Capture the cell that displays the provided text and extract its (X, Y) central coordinate. 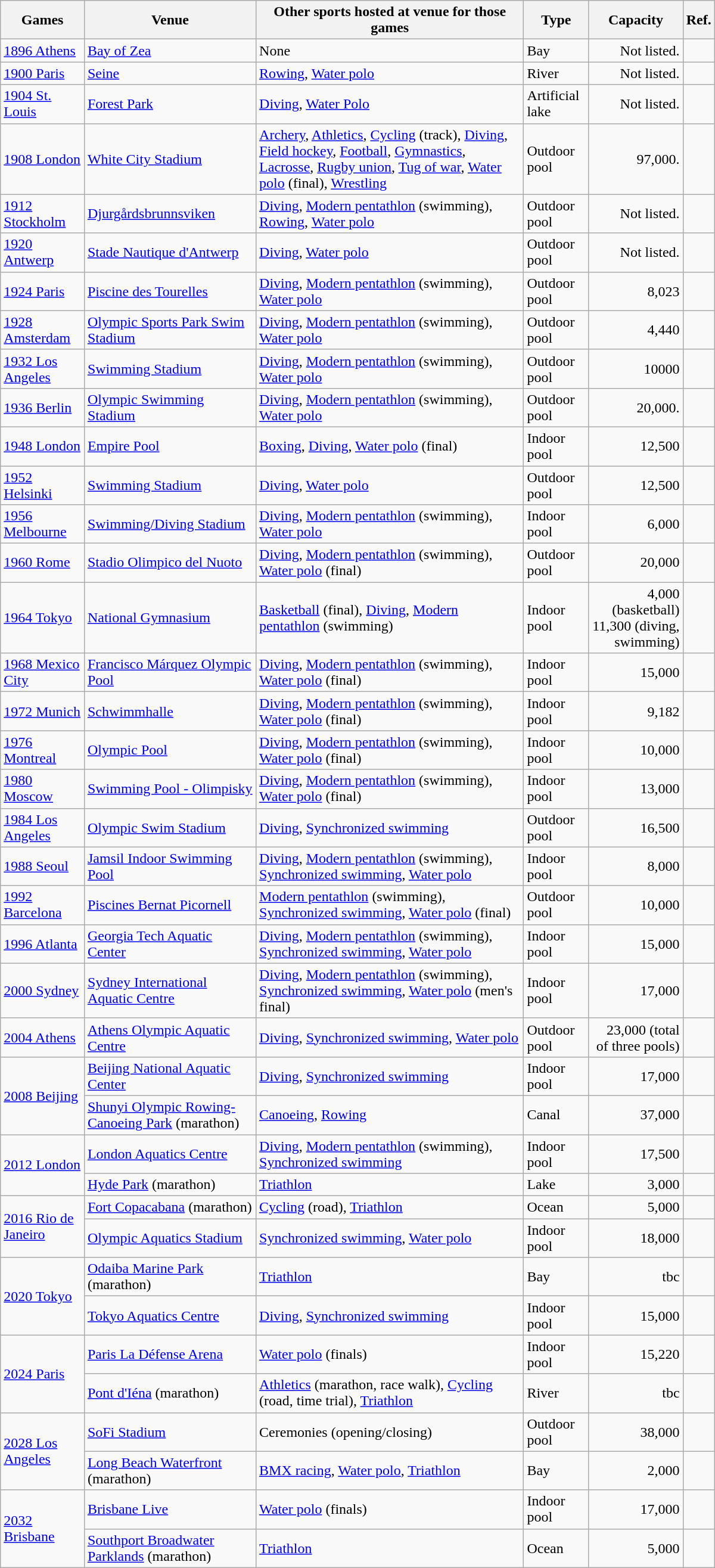
1948 London (43, 446)
National Gymnasium (170, 617)
Canoeing, Rowing (390, 1114)
Athens Olympic Aquatic Centre (170, 1037)
None (390, 51)
8,023 (636, 291)
Bay of Zea (170, 51)
18,000 (636, 1238)
1964 Tokyo (43, 617)
13,000 (636, 789)
2020 Tokyo (43, 1296)
Canal (557, 1114)
10000 (636, 368)
2,000 (636, 1471)
Diving, Synchronized swimming, Water polo (390, 1037)
Hyde Park (marathon) (170, 1185)
2008 Beijing (43, 1095)
1976 Montreal (43, 750)
37,000 (636, 1114)
2032 Brisbane (43, 1529)
Capacity (636, 20)
9,182 (636, 712)
Diving, Modern pentathlon (swimming), Rowing, Water polo (390, 213)
Modern pentathlon (swimming), Synchronized swimming, Water polo (final) (390, 905)
London Aquatics Centre (170, 1154)
Rowing, Water polo (390, 73)
1924 Paris (43, 291)
Diving, Water Polo (390, 104)
Type (557, 20)
Southport Broadwater Parklands (marathon) (170, 1548)
2028 Los Angeles (43, 1451)
Shunyi Olympic Rowing-Canoeing Park (marathon) (170, 1114)
1900 Paris (43, 73)
16,500 (636, 827)
Diving, Modern pentathlon (swimming), Synchronized swimming (390, 1154)
1936 Berlin (43, 408)
Odaiba Marine Park (marathon) (170, 1277)
1996 Atlanta (43, 944)
1992 Barcelona (43, 905)
2016 Rio de Janeiro (43, 1227)
8,000 (636, 867)
Empire Pool (170, 446)
Fort Copacabana (marathon) (170, 1207)
1908 London (43, 159)
Other sports hosted at venue for those games (390, 20)
1988 Seoul (43, 867)
17,500 (636, 1154)
23,000 (total of three pools) (636, 1037)
Olympic Aquatics Stadium (170, 1238)
Swimming Pool - Olimpisky (170, 789)
Archery, Athletics, Cycling (track), Diving, Field hockey, Football, Gymnastics, Lacrosse, Rugby union, Tug of war, Water polo (final), Wrestling (390, 159)
1928 Amsterdam (43, 330)
Seine (170, 73)
Sydney International Aquatic Centre (170, 991)
Djurgårdsbrunnsviken (170, 213)
Forest Park (170, 104)
Ceremonies (opening/closing) (390, 1432)
SoFi Stadium (170, 1432)
97,000. (636, 159)
White City Stadium (170, 159)
6,000 (636, 524)
38,000 (636, 1432)
Games (43, 20)
15,220 (636, 1354)
1932 Los Angeles (43, 368)
BMX racing, Water polo, Triathlon (390, 1471)
4,440 (636, 330)
1980 Moscow (43, 789)
1972 Munich (43, 712)
2024 Paris (43, 1374)
Olympic Sports Park Swim Stadium (170, 330)
Basketball (final), Diving, Modern pentathlon (swimming) (390, 617)
Long Beach Waterfront (marathon) (170, 1471)
1968 Mexico City (43, 672)
Beijing National Aquatic Center (170, 1076)
1984 Los Angeles (43, 827)
Georgia Tech Aquatic Center (170, 944)
Venue (170, 20)
Synchronized swimming, Water polo (390, 1238)
1960 Rome (43, 563)
1920 Antwerp (43, 253)
2004 Athens (43, 1037)
Olympic Swimming Stadium (170, 408)
1904 St. Louis (43, 104)
Paris La Défense Arena (170, 1354)
3,000 (636, 1185)
Diving, Modern pentathlon (swimming), Synchronized swimming, Water polo (men's final) (390, 991)
20,000. (636, 408)
Piscine des Tourelles (170, 291)
Francisco Márquez Olympic Pool (170, 672)
Swimming/Diving Stadium (170, 524)
Schwimmhalle (170, 712)
Brisbane Live (170, 1509)
1896 Athens (43, 51)
Stadio Olimpico del Nuoto (170, 563)
Boxing, Diving, Water polo (final) (390, 446)
Olympic Swim Stadium (170, 827)
1952 Helsinki (43, 485)
Pont d'Iéna (marathon) (170, 1393)
2012 London (43, 1166)
Ref. (698, 20)
20,000 (636, 563)
Cycling (road), Triathlon (390, 1207)
Lake (557, 1185)
Athletics (marathon, race walk), Cycling (road, time trial), Triathlon (390, 1393)
4,000 (basketball)11,300 (diving, swimming) (636, 617)
1956 Melbourne (43, 524)
Piscines Bernat Picornell (170, 905)
Stade Nautique d'Antwerp (170, 253)
Artificial lake (557, 104)
1912 Stockholm (43, 213)
2000 Sydney (43, 991)
Tokyo Aquatics Centre (170, 1316)
Olympic Pool (170, 750)
Jamsil Indoor Swimming Pool (170, 867)
